Return the [x, y] coordinate for the center point of the cell that contains the specified text.  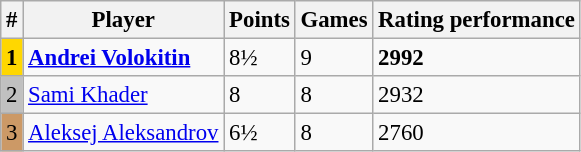
3 [12, 133]
Player [124, 20]
Rating performance [476, 20]
Sami Khader [124, 95]
Points [260, 20]
6½ [260, 133]
1 [12, 58]
Andrei Volokitin [124, 58]
Games [334, 20]
8½ [260, 58]
# [12, 20]
2 [12, 95]
2760 [476, 133]
2992 [476, 58]
2932 [476, 95]
9 [334, 58]
Aleksej Aleksandrov [124, 133]
